Pinpoint the cell where the given text exists, returning its (x, y) midpoint coordinate. 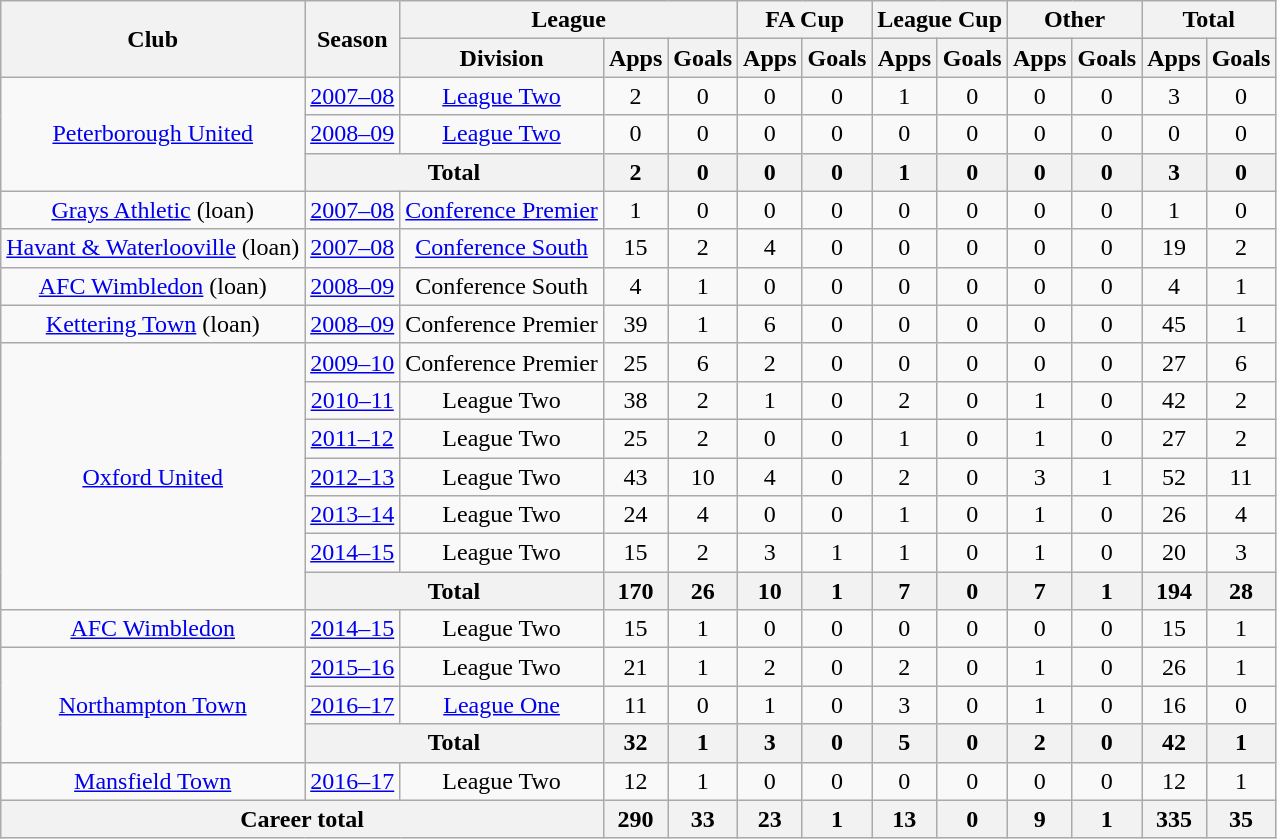
33 (703, 819)
28 (1241, 591)
Other (1075, 20)
19 (1174, 248)
Career total (302, 819)
290 (635, 819)
2009–10 (352, 362)
45 (1174, 324)
170 (635, 591)
39 (635, 324)
2011–12 (352, 438)
Peterborough United (153, 134)
AFC Wimbledon (153, 629)
Kettering Town (loan) (153, 324)
2015–16 (352, 667)
13 (904, 819)
5 (904, 743)
League Cup (940, 20)
9 (1040, 819)
52 (1174, 477)
Grays Athletic (loan) (153, 210)
43 (635, 477)
2010–11 (352, 400)
Division (502, 58)
20 (1174, 553)
League (569, 20)
32 (635, 743)
194 (1174, 591)
2013–14 (352, 515)
AFC Wimbledon (loan) (153, 286)
Oxford United (153, 476)
38 (635, 400)
Northampton Town (153, 705)
Havant & Waterlooville (loan) (153, 248)
23 (770, 819)
16 (1174, 705)
335 (1174, 819)
Club (153, 39)
2012–13 (352, 477)
Season (352, 39)
FA Cup (805, 20)
35 (1241, 819)
Mansfield Town (153, 781)
League One (502, 705)
21 (635, 667)
24 (635, 515)
